Return (x, y) of the center of cell containing provided text 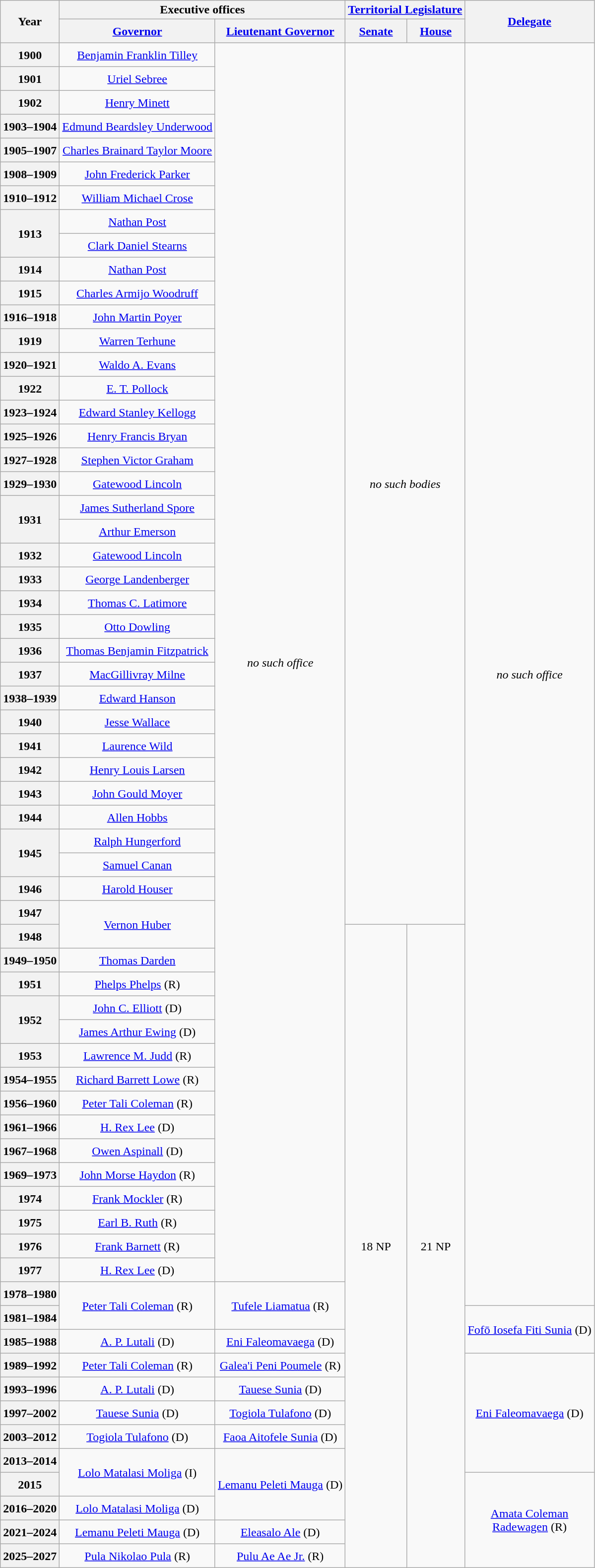
Charles Armijo Woodruff (137, 293)
John C. Elliott (D) (137, 1008)
Harold Houser (137, 889)
1956–1960 (30, 1103)
1922 (30, 389)
1951 (30, 984)
1914 (30, 270)
George Landenberger (137, 579)
1929–1930 (30, 484)
Frank Barnett (R) (137, 1246)
1974 (30, 1199)
1905–1907 (30, 150)
Arthur Emerson (137, 532)
1913 (30, 234)
Delegate (529, 22)
Stephen Victor Graham (137, 460)
James Sutherland Spore (137, 508)
Pulu Ae Ae Jr. (R) (280, 1556)
Phelps Phelps (R) (137, 984)
1902 (30, 103)
2015 (30, 1485)
2003–2012 (30, 1437)
E. T. Pollock (137, 389)
Jesse Wallace (137, 722)
Tufele Liamatua (R) (280, 1306)
1900 (30, 55)
1997–2002 (30, 1413)
no such bodies (405, 484)
Thomas Benjamin Fitzpatrick (137, 651)
John Martin Poyer (137, 317)
House (436, 31)
Allen Hobbs (137, 818)
Pula Nikolao Pula (R) (137, 1556)
Uriel Sebree (137, 79)
1978–1980 (30, 1294)
Warren Terhune (137, 341)
Territorial Legislature (405, 10)
1935 (30, 627)
Lolo Matalasi Moliga (I) (137, 1473)
1927–1928 (30, 460)
John Frederick Parker (137, 174)
1931 (30, 520)
Waldo A. Evans (137, 365)
Laurence Wild (137, 746)
1932 (30, 555)
1945 (30, 853)
1967–1968 (30, 1151)
1923–1924 (30, 412)
Edward Hanson (137, 698)
John Gould Moyer (137, 794)
Owen Aspinall (D) (137, 1151)
Thomas Darden (137, 960)
1936 (30, 651)
1908–1909 (30, 174)
Year (30, 22)
1976 (30, 1246)
1938–1939 (30, 698)
Frank Mockler (R) (137, 1199)
Charles Brainard Taylor Moore (137, 150)
Henry Francis Bryan (137, 436)
1947 (30, 913)
2013–2014 (30, 1461)
1989–1992 (30, 1365)
James Arthur Ewing (D) (137, 1032)
Senate (376, 31)
Edward Stanley Kellogg (137, 412)
1975 (30, 1223)
1949–1950 (30, 960)
Fofō Iosefa Fiti Sunia (D) (529, 1330)
MacGillivray Milne (137, 675)
Lieutenant Governor (280, 31)
Earl B. Ruth (R) (137, 1223)
Samuel Canan (137, 865)
2016–2020 (30, 1508)
1948 (30, 937)
Otto Dowling (137, 627)
Faoa Aitofele Sunia (D) (280, 1437)
1937 (30, 675)
1940 (30, 722)
1943 (30, 794)
Benjamin Franklin Tilley (137, 55)
Richard Barrett Lowe (R) (137, 1080)
1903–1904 (30, 127)
1977 (30, 1270)
2021–2024 (30, 1532)
1952 (30, 1020)
18 NP (376, 1246)
21 NP (436, 1246)
1942 (30, 770)
Vernon Huber (137, 925)
1901 (30, 79)
Henry Minett (137, 103)
Ralph Hungerford (137, 841)
Edmund Beardsley Underwood (137, 127)
1961–1966 (30, 1127)
1910–1912 (30, 198)
1946 (30, 889)
Henry Louis Larsen (137, 770)
1934 (30, 603)
Eleasalo Ale (D) (280, 1532)
1981–1984 (30, 1318)
2025–2027 (30, 1556)
1953 (30, 1056)
Executive offices (202, 10)
1969–1973 (30, 1175)
1933 (30, 579)
Thomas C. Latimore (137, 603)
Amata ColemanRadewagen (R) (529, 1520)
Governor (137, 31)
1944 (30, 818)
1941 (30, 746)
1915 (30, 293)
1919 (30, 341)
1954–1955 (30, 1080)
1985–1988 (30, 1342)
Lolo Matalasi Moliga (D) (137, 1508)
William Michael Crose (137, 198)
1993–1996 (30, 1389)
Galea'i Peni Poumele (R) (280, 1365)
1916–1918 (30, 317)
1920–1921 (30, 365)
Lawrence M. Judd (R) (137, 1056)
John Morse Haydon (R) (137, 1175)
1925–1926 (30, 436)
Clark Daniel Stearns (137, 246)
